Return the [x, y] coordinate for the center point of the cell that contains the specified text.  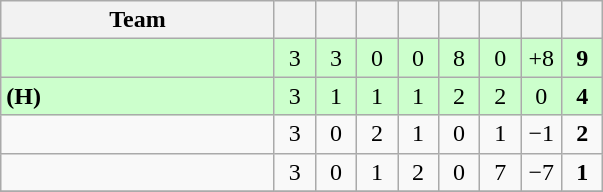
−1 [542, 134]
9 [582, 58]
Team [138, 20]
(H) [138, 96]
8 [460, 58]
4 [582, 96]
7 [500, 172]
−7 [542, 172]
+8 [542, 58]
